Identify which cell holds the provided text, then report its (X, Y) central coordinate. 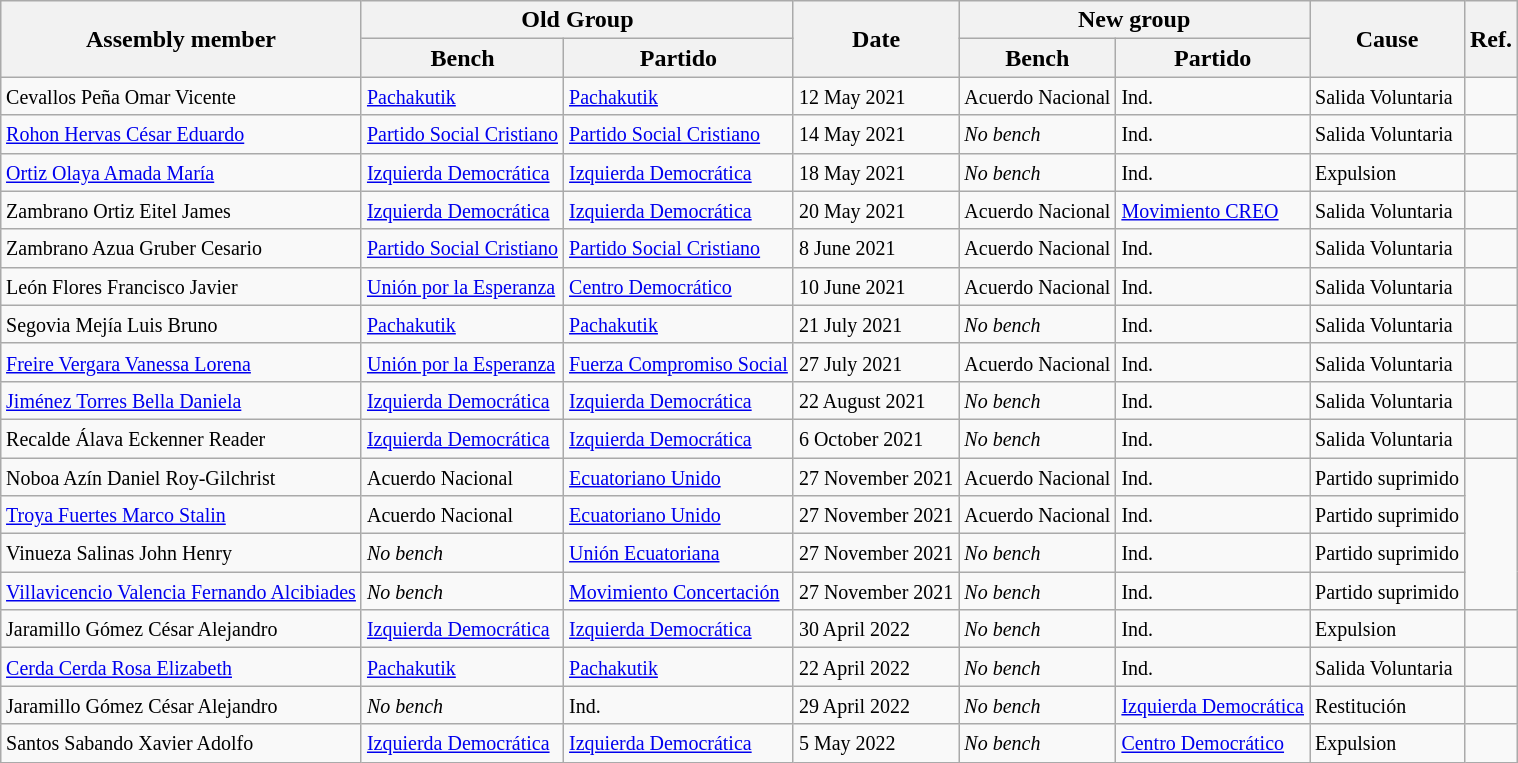
Segovia Mejía Luis Bruno (182, 324)
Zambrano Azua Gruber Cesario (182, 248)
22 April 2022 (876, 667)
Cerda Cerda Rosa Elizabeth (182, 667)
10 June 2021 (876, 286)
Old Group (577, 20)
5 May 2022 (876, 743)
20 May 2021 (876, 210)
30 April 2022 (876, 629)
6 October 2021 (876, 438)
18 May 2021 (876, 172)
12 May 2021 (876, 96)
Movimiento Concertación (679, 591)
Rohon Hervas César Eduardo (182, 134)
Ortiz Olaya Amada María (182, 172)
21 July 2021 (876, 324)
León Flores Francisco Javier (182, 286)
Jiménez Torres Bella Daniela (182, 400)
Restitución (1388, 705)
29 April 2022 (876, 705)
8 June 2021 (876, 248)
Unión Ecuatoriana (679, 553)
Freire Vergara Vanessa Lorena (182, 362)
Assembly member (182, 39)
22 August 2021 (876, 400)
Vinueza Salinas John Henry (182, 553)
Recalde Álava Eckenner Reader (182, 438)
Fuerza Compromiso Social (679, 362)
Date (876, 39)
Cause (1388, 39)
Ref. (1490, 39)
14 May 2021 (876, 134)
Zambrano Ortiz Eitel James (182, 210)
Cevallos Peña Omar Vicente (182, 96)
Santos Sabando Xavier Adolfo (182, 743)
Noboa Azín Daniel Roy-Gilchrist (182, 477)
New group (1134, 20)
Villavicencio Valencia Fernando Alcibiades (182, 591)
Movimiento CREO (1213, 210)
Troya Fuertes Marco Stalin (182, 515)
27 July 2021 (876, 362)
